Determine the (x, y) coordinate at the center of the cell enclosing the given text.  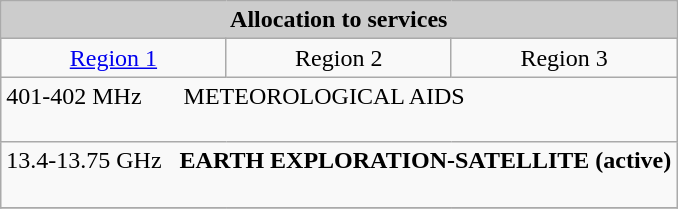
Region 2 (338, 58)
Region 1 (114, 58)
Region 3 (564, 58)
13.4-13.75 GHz EARTH EXPLORATION-SATELLITE (active) (339, 174)
Allocation to services (339, 20)
401-402 MHz METEOROLOGICAL AIDS (339, 110)
